Extract the (x, y) coordinate from the center of the cell holding the provided text.  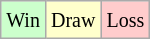
Loss (126, 20)
Win (24, 20)
Draw (72, 20)
